Scan for the cell matching the given text and deliver its (x, y) coordinate at center. 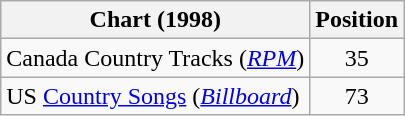
Canada Country Tracks (RPM) (156, 58)
Chart (1998) (156, 20)
Position (357, 20)
73 (357, 96)
US Country Songs (Billboard) (156, 96)
35 (357, 58)
